Pinpoint the cell where the given text exists, returning its (X, Y) midpoint coordinate. 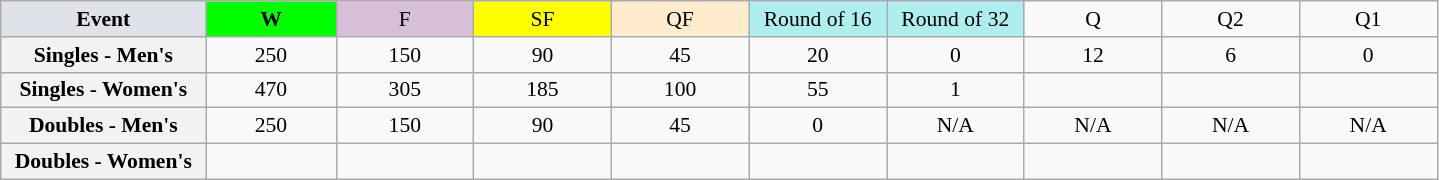
185 (543, 90)
100 (680, 90)
Q2 (1231, 19)
Round of 32 (955, 19)
55 (818, 90)
F (405, 19)
Doubles - Women's (104, 162)
12 (1093, 55)
Event (104, 19)
Q1 (1368, 19)
20 (818, 55)
6 (1231, 55)
Singles - Women's (104, 90)
QF (680, 19)
W (271, 19)
470 (271, 90)
Singles - Men's (104, 55)
Round of 16 (818, 19)
305 (405, 90)
SF (543, 19)
Doubles - Men's (104, 126)
Q (1093, 19)
1 (955, 90)
